Return the [X, Y] coordinate for the center point of the cell that contains the specified text.  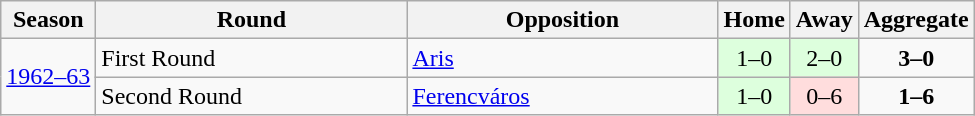
Second Round [252, 96]
Ferencváros [562, 96]
2–0 [824, 58]
Season [48, 20]
First Round [252, 58]
0–6 [824, 96]
Opposition [562, 20]
Aggregate [916, 20]
Round [252, 20]
Away [824, 20]
1–6 [916, 96]
1962–63 [48, 77]
Home [754, 20]
3–0 [916, 58]
Aris [562, 58]
